Provide the [x, y] coordinate of the cell's center where the given text is located.  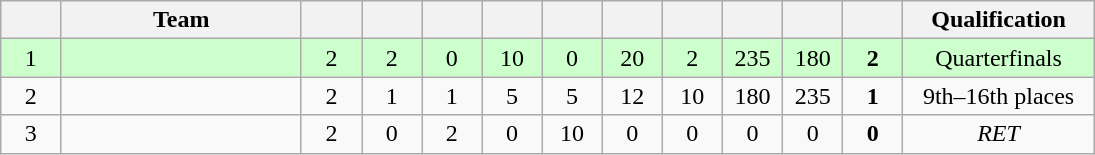
Quarterfinals [998, 58]
Qualification [998, 20]
12 [632, 96]
9th–16th places [998, 96]
3 [31, 134]
Team [182, 20]
20 [632, 58]
RET [998, 134]
